Detect which cell encompasses the target text, then output its [X, Y] center coordinate. 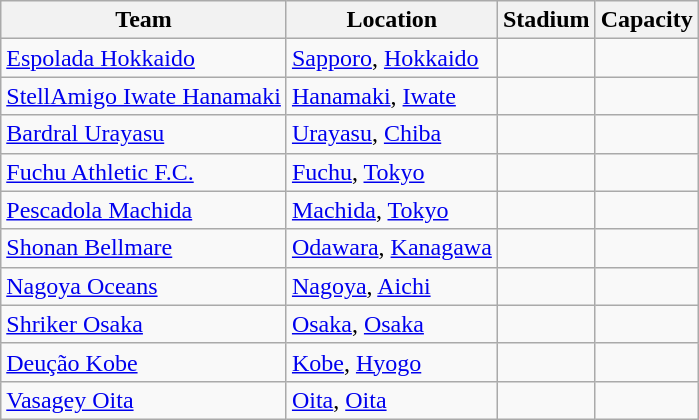
Hanamaki, Iwate [392, 96]
Kobe, Hyogo [392, 362]
Stadium [546, 20]
Urayasu, Chiba [392, 134]
Team [144, 20]
Nagoya, Aichi [392, 286]
StellAmigo Iwate Hanamaki [144, 96]
Pescadola Machida [144, 210]
Espolada Hokkaido [144, 58]
Sapporo, Hokkaido [392, 58]
Shriker Osaka [144, 324]
Location [392, 20]
Vasagey Oita [144, 400]
Osaka, Osaka [392, 324]
Fuchu, Tokyo [392, 172]
Odawara, Kanagawa [392, 248]
Machida, Tokyo [392, 210]
Nagoya Oceans [144, 286]
Deução Kobe [144, 362]
Capacity [646, 20]
Fuchu Athletic F.C. [144, 172]
Bardral Urayasu [144, 134]
Shonan Bellmare [144, 248]
Oita, Oita [392, 400]
